Provide the (x, y) coordinate of the cell's center where the given text is located.  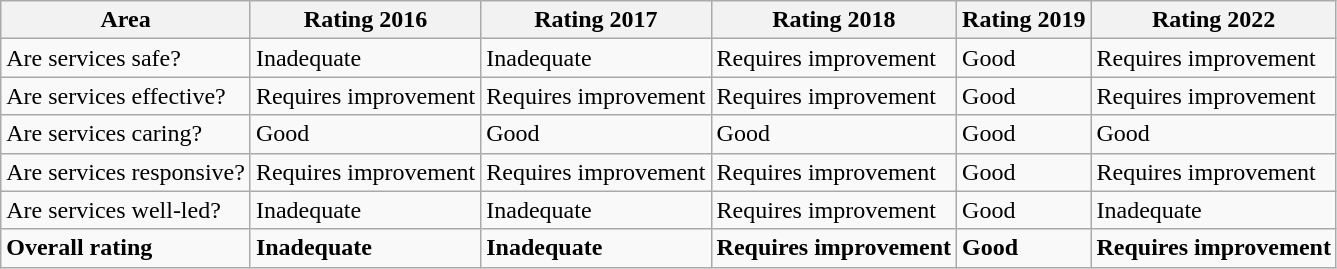
Rating 2016 (365, 20)
Rating 2018 (834, 20)
Rating 2019 (1024, 20)
Are services safe? (126, 58)
Area (126, 20)
Rating 2022 (1214, 20)
Are services responsive? (126, 172)
Are services caring? (126, 134)
Rating 2017 (596, 20)
Are services effective? (126, 96)
Overall rating (126, 248)
Are services well-led? (126, 210)
